Locate the cell with the specified text and output its [x, y] center coordinate. 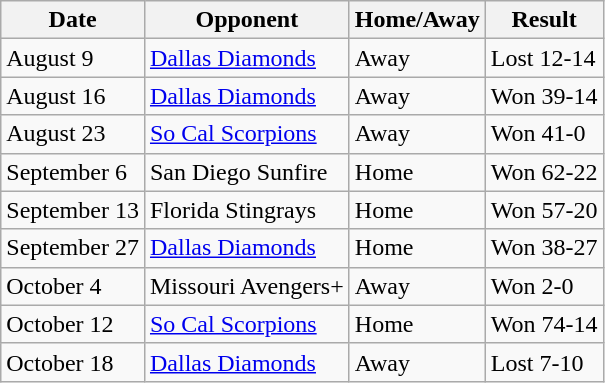
Result [544, 20]
October 18 [73, 362]
September 27 [73, 248]
Won 62-22 [544, 172]
Won 2-0 [544, 286]
August 9 [73, 58]
Date [73, 20]
October 12 [73, 324]
Won 57-20 [544, 210]
Won 38-27 [544, 248]
Florida Stingrays [246, 210]
Won 74-14 [544, 324]
Lost 12-14 [544, 58]
San Diego Sunfire [246, 172]
Missouri Avengers+ [246, 286]
Won 39-14 [544, 96]
Opponent [246, 20]
October 4 [73, 286]
August 16 [73, 96]
September 13 [73, 210]
Lost 7-10 [544, 362]
Home/Away [417, 20]
September 6 [73, 172]
Won 41-0 [544, 134]
August 23 [73, 134]
